Capture the cell that displays the provided text and extract its (X, Y) central coordinate. 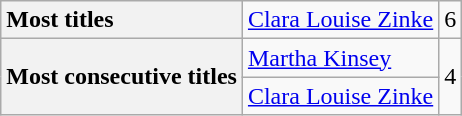
4 (450, 77)
Most consecutive titles (122, 77)
Martha Kinsey (340, 58)
6 (450, 20)
Most titles (122, 20)
